Identify which cell holds the provided text, then report its (x, y) central coordinate. 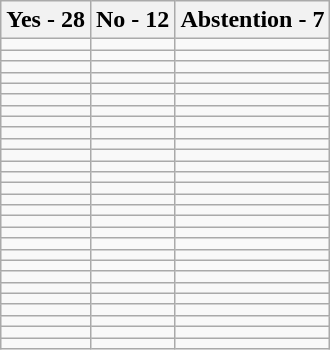
No - 12 (132, 20)
Yes - 28 (46, 20)
Abstention - 7 (252, 20)
